From the cell containing the given text, extract its center point as [X, Y] coordinate. 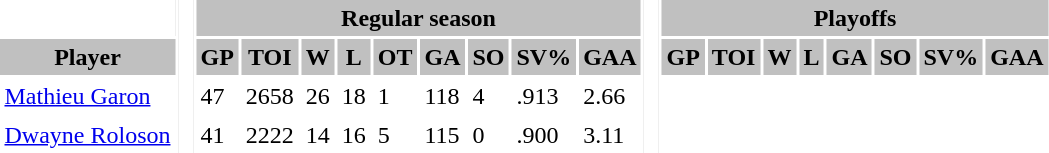
Player [88, 57]
4 [488, 96]
1 [395, 96]
OT [395, 57]
0 [488, 135]
2222 [270, 135]
18 [354, 96]
47 [217, 96]
Regular season [418, 18]
26 [318, 96]
3.11 [610, 135]
14 [318, 135]
Playoffs [855, 18]
5 [395, 135]
.913 [544, 96]
118 [442, 96]
115 [442, 135]
41 [217, 135]
2.66 [610, 96]
16 [354, 135]
Mathieu Garon [88, 96]
Dwayne Roloson [88, 135]
2658 [270, 96]
.900 [544, 135]
